Identify which cell holds the provided text, then report its [x, y] central coordinate. 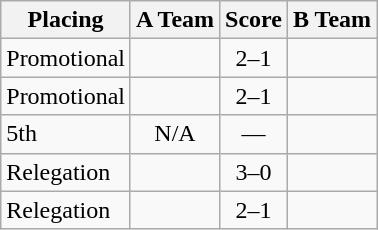
5th [66, 134]
Score [254, 20]
3–0 [254, 172]
Placing [66, 20]
— [254, 134]
N/A [174, 134]
B Team [332, 20]
A Team [174, 20]
